Pinpoint the cell where the given text exists, returning its (X, Y) midpoint coordinate. 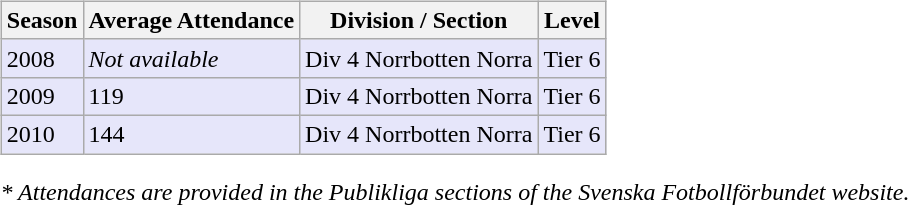
2009 (42, 96)
Season (42, 20)
119 (192, 96)
Division / Section (419, 20)
Average Attendance (192, 20)
2008 (42, 58)
Level (572, 20)
2010 (42, 134)
Not available (192, 58)
144 (192, 134)
